Scan for the cell matching the given text and deliver its (X, Y) coordinate at center. 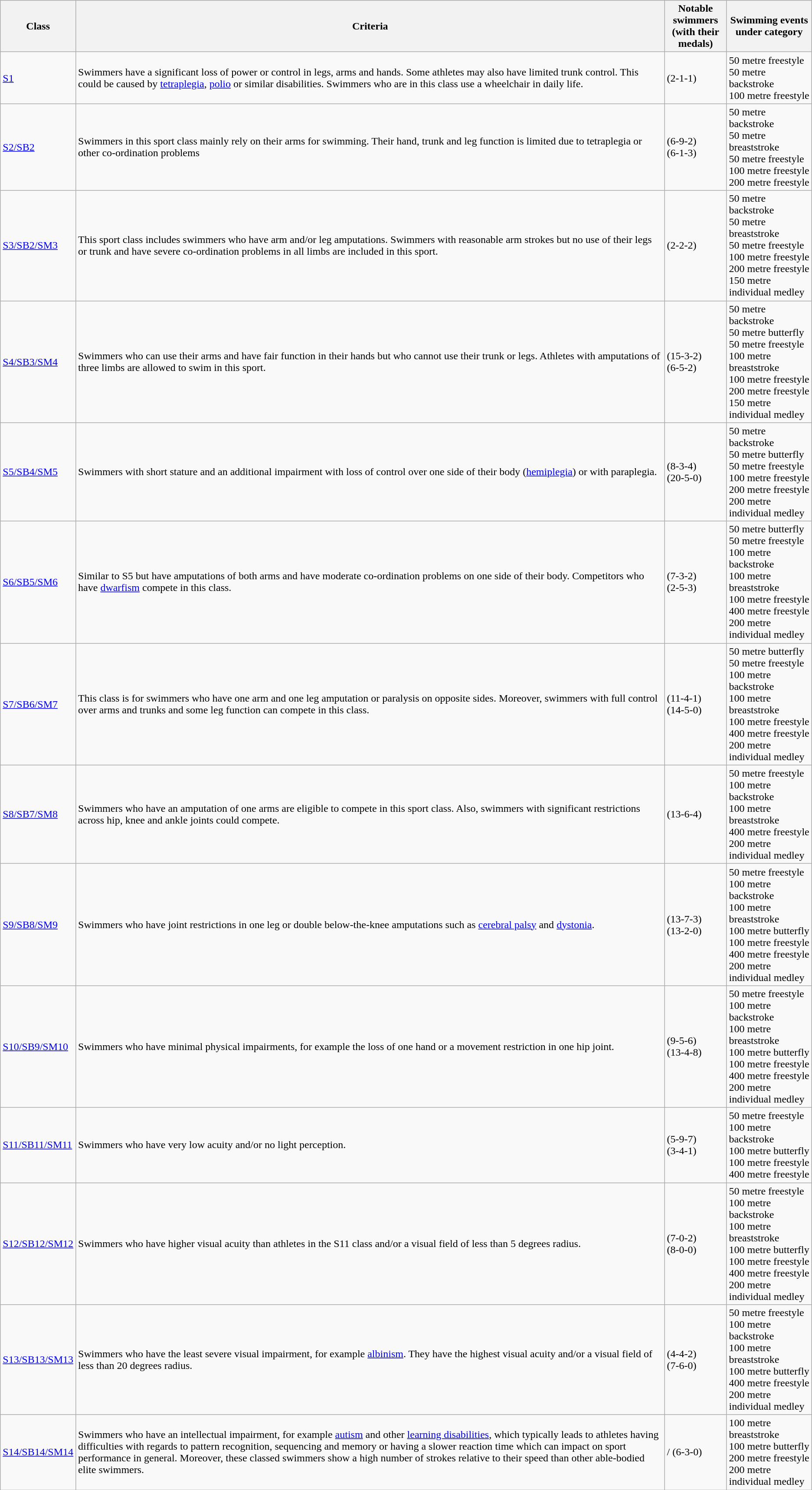
S11/SB11/SM11 (38, 1145)
/ (6-3-0) (696, 1453)
(13-6-4) (696, 814)
Swimmers who have higher visual acuity than athletes in the S11 class and/or a visual field of less than 5 degrees radius. (370, 1244)
100 metre breaststroke 100 metre butterfly 200 metre freestyle 200 metre individual medley (769, 1453)
50 metre freestyle 100 metre backstroke 100 metre breaststroke 400 metre freestyle 200 metre individual medley (769, 814)
S8/SB7/SM8 (38, 814)
(7-3-2) (2-5-3) (696, 582)
Notable swimmers (with their medals) (696, 26)
Swimmers who have joint restrictions in one leg or double below-the-knee amputations such as cerebral palsy and dystonia. (370, 924)
Swimmers who have minimal physical impairments, for example the loss of one hand or a movement restriction in one hip joint. (370, 1047)
50 metre backstroke 50 metre breaststroke 50 metre freestyle 100 metre freestyle 200 metre freestyle 150 metre individual medley (769, 246)
Swimmers with short stature and an additional impairment with loss of control over one side of their body (hemiplegia) or with paraplegia. (370, 472)
(2-2-2) (696, 246)
50 metre freestyle 100 metre backstroke 100 metre breaststroke 100 metre butterfly 400 metre freestyle 200 metre individual medley (769, 1360)
(15-3-2) (6-5-2) (696, 362)
(5-9-7) (3-4-1) (696, 1145)
(8-3-4) (20-5-0) (696, 472)
Swimming events under category (769, 26)
S14/SB14/SM14 (38, 1453)
(6-9-2) (6-1-3) (696, 147)
S9/SB8/SM9 (38, 924)
Criteria (370, 26)
S1 (38, 78)
S12/SB12/SM12 (38, 1244)
Swimmers who have very low acuity and/or no light perception. (370, 1145)
(13-7-3) (13-2-0) (696, 924)
50 metre freestyle 100 metre backstroke 100 metre breaststroke 100 metre butterfly100 metre freestyle 400 metre freestyle 200 metre individual medley (769, 1244)
(7-0-2) (8-0-0) (696, 1244)
(11-4-1) (14-5-0) (696, 704)
Class (38, 26)
(2-1-1) (696, 78)
S7/SB6/SM7 (38, 704)
50 metre backstroke 50 metre butterfly 50 metre freestyle 100 metre breaststroke 100 metre freestyle 200 metre freestyle 150 metre individual medley (769, 362)
S3/SB2/SM3 (38, 246)
50 metre freestyle 100 metre backstroke 100 metre butterfly 100 metre freestyle 400 metre freestyle (769, 1145)
50 metre backstroke 50 metre butterfly 50 metre freestyle 100 metre freestyle 200 metre freestyle 200 metre individual medley (769, 472)
S13/SB13/SM13 (38, 1360)
50 metre backstroke 50 metre breaststroke 50 metre freestyle 100 metre freestyle 200 metre freestyle (769, 147)
S10/SB9/SM10 (38, 1047)
(9-5-6) (13-4-8) (696, 1047)
S6/SB5/SM6 (38, 582)
S2/SB2 (38, 147)
S5/SB4/SM5 (38, 472)
(4-4-2) (7-6-0) (696, 1360)
50 metre freestyle 50 metre backstroke 100 metre freestyle (769, 78)
S4/SB3/SM4 (38, 362)
